Return the (x, y) coordinate for the center point of the cell that contains the specified text.  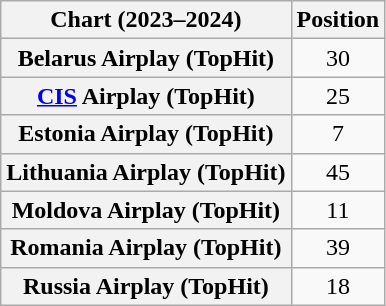
18 (338, 286)
Position (338, 20)
Romania Airplay (TopHit) (146, 248)
Russia Airplay (TopHit) (146, 286)
Estonia Airplay (TopHit) (146, 134)
CIS Airplay (TopHit) (146, 96)
45 (338, 172)
Moldova Airplay (TopHit) (146, 210)
Chart (2023–2024) (146, 20)
7 (338, 134)
30 (338, 58)
39 (338, 248)
11 (338, 210)
Lithuania Airplay (TopHit) (146, 172)
Belarus Airplay (TopHit) (146, 58)
25 (338, 96)
